Scan for the cell matching the given text and deliver its (x, y) coordinate at center. 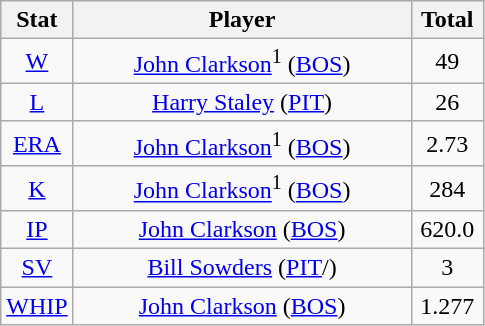
49 (447, 62)
26 (447, 102)
W (37, 62)
K (37, 188)
IP (37, 230)
SV (37, 268)
L (37, 102)
Player (242, 20)
Stat (37, 20)
WHIP (37, 306)
2.73 (447, 144)
1.277 (447, 306)
284 (447, 188)
Bill Sowders (PIT/) (242, 268)
Total (447, 20)
Harry Staley (PIT) (242, 102)
ERA (37, 144)
620.0 (447, 230)
3 (447, 268)
